Search for the cell housing the specified text and yield its [x, y] center coordinate. 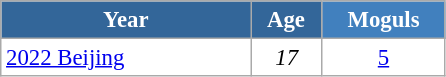
Moguls [384, 20]
Year [126, 20]
Age [286, 20]
5 [384, 58]
2022 Beijing [126, 58]
17 [286, 58]
